Output the [X, Y] coordinate of the center of the cell containing the given text.  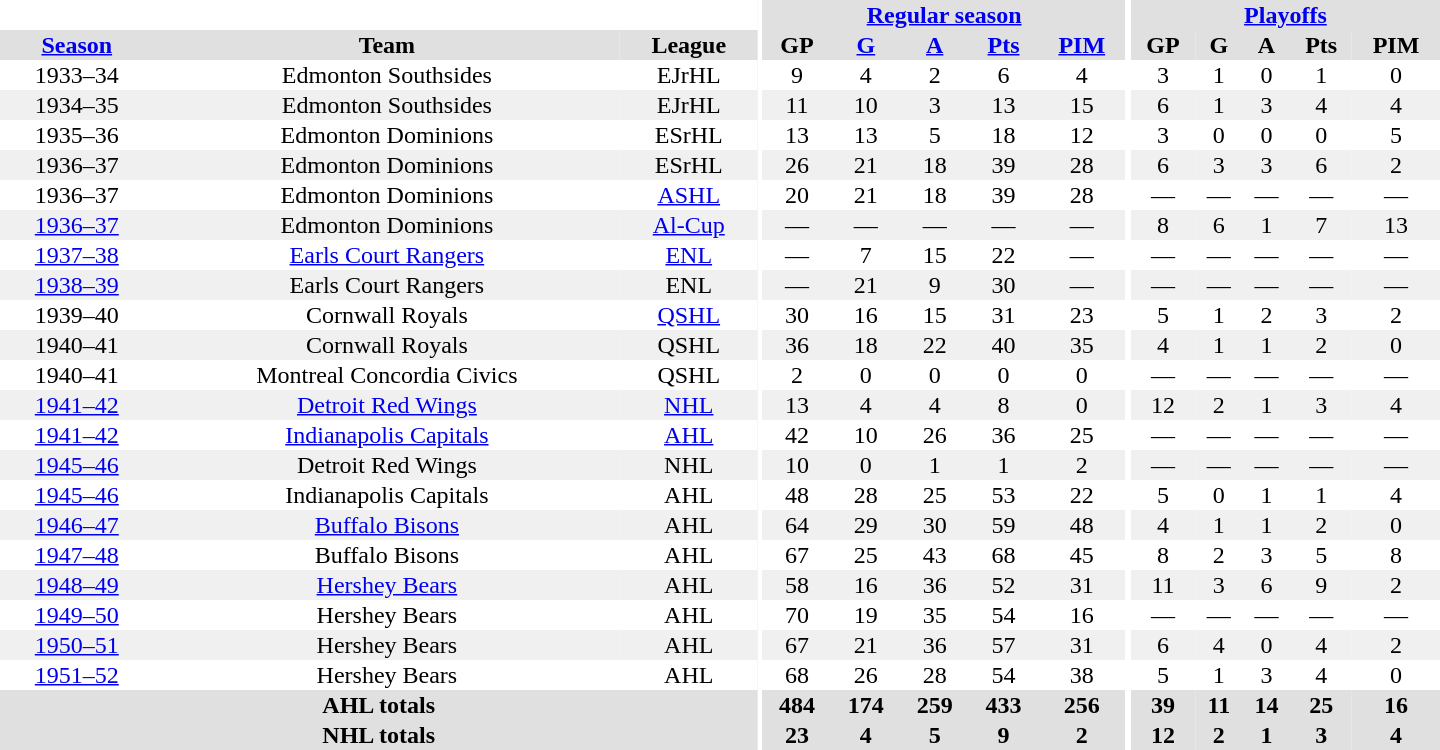
14 [1267, 705]
1937–38 [77, 255]
40 [1004, 345]
Team [388, 45]
58 [798, 585]
59 [1004, 525]
Al-Cup [688, 225]
433 [1004, 705]
1951–52 [77, 675]
42 [798, 435]
1948–49 [77, 585]
53 [1004, 495]
Regular season [944, 15]
70 [798, 615]
League [688, 45]
1935–36 [77, 135]
1947–48 [77, 555]
29 [866, 525]
Playoffs [1286, 15]
52 [1004, 585]
1939–40 [77, 315]
174 [866, 705]
Season [77, 45]
259 [934, 705]
1934–35 [77, 105]
256 [1082, 705]
43 [934, 555]
484 [798, 705]
1933–34 [77, 75]
1949–50 [77, 615]
64 [798, 525]
1946–47 [77, 525]
AHL totals [378, 705]
Montreal Concordia Civics [388, 375]
NHL totals [378, 735]
1950–51 [77, 645]
ASHL [688, 195]
19 [866, 615]
1938–39 [77, 285]
20 [798, 195]
57 [1004, 645]
38 [1082, 675]
45 [1082, 555]
